For the text-containing cell, return its midpoint in [X, Y] coordinate format. 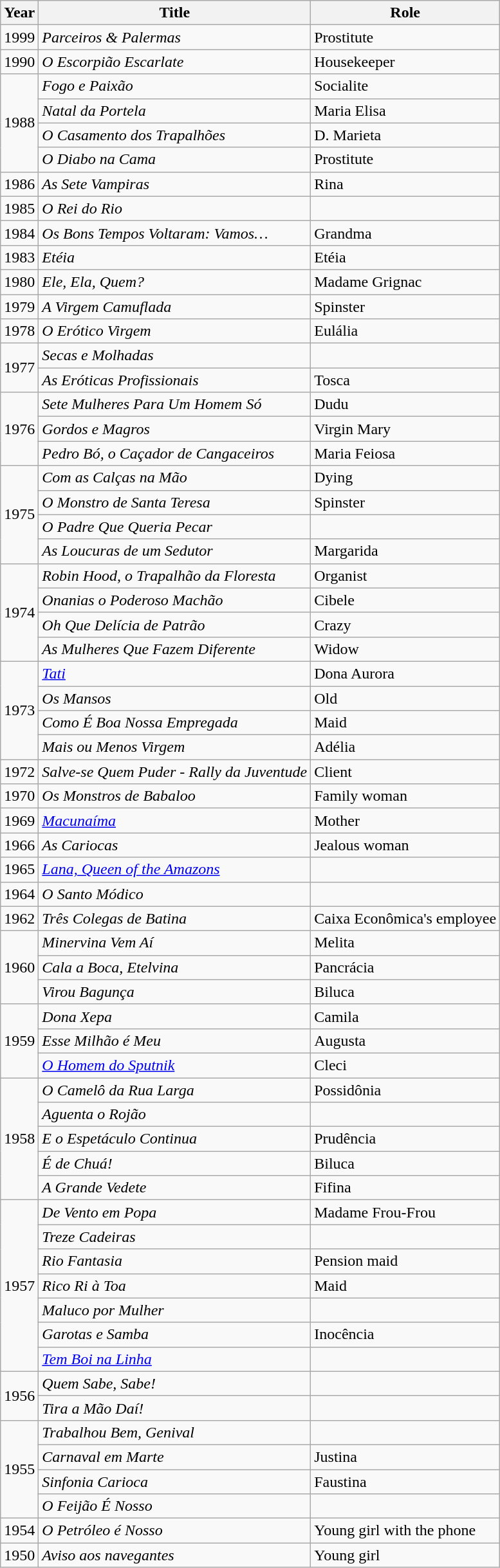
Fogo e Paixão [175, 86]
Mother [405, 821]
O Casamento dos Trapalhões [175, 135]
1984 [19, 233]
1974 [19, 612]
Aguenta o Rojão [175, 1115]
Widow [405, 649]
Gordos e Magros [175, 429]
1958 [19, 1139]
O Camelô da Rua Larga [175, 1090]
Pancrácia [405, 967]
Madame Frou-Frou [405, 1212]
Year [19, 13]
1954 [19, 1531]
O Monstro de Santa Teresa [175, 502]
Tati [175, 673]
Prudência [405, 1139]
1976 [19, 429]
A Grande Vedete [175, 1188]
1977 [19, 368]
Parceiros & Palermas [175, 37]
Aviso aos navegantes [175, 1555]
Secas e Molhadas [175, 356]
1966 [19, 845]
O Escorpião Escarlate [175, 62]
Margarida [405, 551]
1960 [19, 967]
1988 [19, 123]
1956 [19, 1396]
Dying [405, 478]
1950 [19, 1555]
1965 [19, 870]
1969 [19, 821]
Pedro Bó, o Caçador de Cangaceiros [175, 453]
1983 [19, 257]
Minervina Vem Aí [175, 943]
As Cariocas [175, 845]
1980 [19, 282]
O Erótico Virgem [175, 331]
Os Mansos [175, 698]
Sete Mulheres Para Um Homem Só [175, 405]
A Virgem Camuflada [175, 307]
Possidônia [405, 1090]
De Vento em Popa [175, 1212]
1970 [19, 796]
Virgin Mary [405, 429]
Maria Elisa [405, 111]
As Mulheres Que Fazem Diferente [175, 649]
Garotas e Samba [175, 1335]
As Sete Vampiras [175, 184]
1978 [19, 331]
Ele, Ela, Quem? [175, 282]
Tira a Mão Daí! [175, 1408]
Inocência [405, 1335]
Young girl with the phone [405, 1531]
Cibele [405, 600]
1985 [19, 208]
Onanias o Poderoso Machão [175, 600]
Caixa Econômica's employee [405, 918]
Role [405, 13]
1990 [19, 62]
O Petróleo é Nosso [175, 1531]
Com as Calças na Mão [175, 478]
1972 [19, 772]
Maria Feiosa [405, 453]
Rina [405, 184]
Justina [405, 1457]
Tosca [405, 380]
Faustina [405, 1481]
As Loucuras de um Sedutor [175, 551]
Augusta [405, 1041]
Jealous woman [405, 845]
Organist [405, 576]
Esse Milhão é Meu [175, 1041]
Natal da Portela [175, 111]
Camila [405, 1016]
1973 [19, 710]
1962 [19, 918]
E o Espetáculo Continua [175, 1139]
Como É Boa Nossa Empregada [175, 723]
É de Chuá! [175, 1163]
O Homem do Sputnik [175, 1065]
Trabalhou Bem, Genival [175, 1432]
Sinfonia Carioca [175, 1481]
O Padre Que Queria Pecar [175, 527]
O Feijão É Nosso [175, 1506]
Pension maid [405, 1261]
Tem Boi na Linha [175, 1359]
Carnaval em Marte [175, 1457]
Family woman [405, 796]
Crazy [405, 624]
D. Marieta [405, 135]
Adélia [405, 747]
Grandma [405, 233]
As Eróticas Profissionais [175, 380]
Old [405, 698]
Cala a Boca, Etelvina [175, 967]
Young girl [405, 1555]
Madame Grignac [405, 282]
O Rei do Rio [175, 208]
Title [175, 13]
1959 [19, 1041]
Housekeeper [405, 62]
O Diabo na Cama [175, 160]
O Santo Módico [175, 894]
Lana, Queen of the Amazons [175, 870]
1999 [19, 37]
Fifina [405, 1188]
Oh Que Delícia de Patrão [175, 624]
Mais ou Menos Virgem [175, 747]
Eulália [405, 331]
1955 [19, 1469]
Client [405, 772]
Rico Ri à Toa [175, 1286]
Cleci [405, 1065]
1986 [19, 184]
Salve-se Quem Puder - Rally da Juventude [175, 772]
Dudu [405, 405]
Treze Cadeiras [175, 1237]
Robin Hood, o Trapalhão da Floresta [175, 576]
Dona Aurora [405, 673]
Os Monstros de Babaloo [175, 796]
Dona Xepa [175, 1016]
Três Colegas de Batina [175, 918]
Virou Bagunça [175, 992]
1964 [19, 894]
1975 [19, 515]
Os Bons Tempos Voltaram: Vamos… [175, 233]
Melita [405, 943]
Socialite [405, 86]
Rio Fantasia [175, 1261]
Quem Sabe, Sabe! [175, 1383]
1979 [19, 307]
1957 [19, 1286]
Maluco por Mulher [175, 1310]
Macunaíma [175, 821]
